Pinpoint the cell where the given text exists, returning its (x, y) midpoint coordinate. 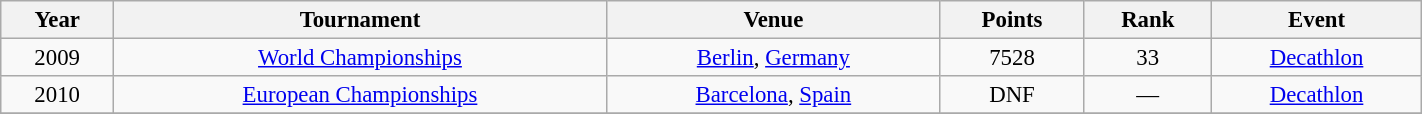
DNF (1012, 95)
7528 (1012, 58)
World Championships (360, 58)
Rank (1148, 20)
European Championships (360, 95)
Berlin, Germany (773, 58)
Barcelona, Spain (773, 95)
— (1148, 95)
Year (58, 20)
2009 (58, 58)
Points (1012, 20)
33 (1148, 58)
Event (1316, 20)
Tournament (360, 20)
Venue (773, 20)
2010 (58, 95)
